Pinpoint the cell where the given text exists, returning its [X, Y] midpoint coordinate. 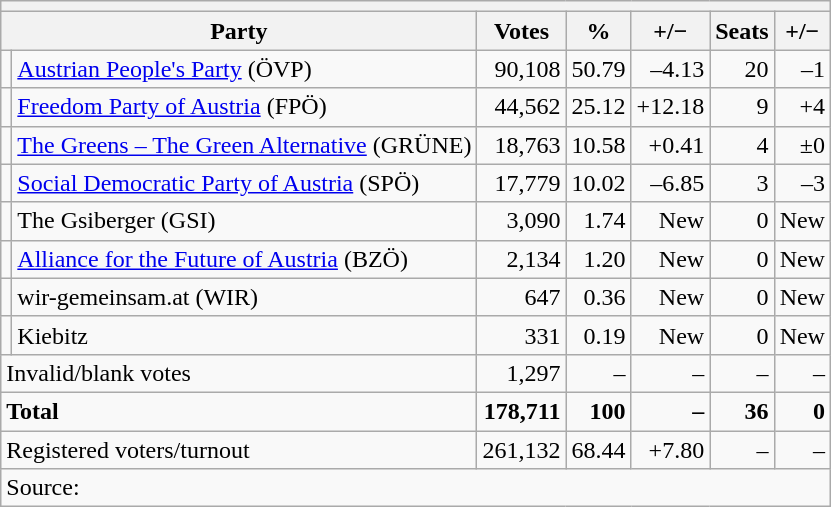
±0 [802, 145]
647 [522, 297]
36 [742, 411]
Registered voters/turnout [239, 449]
Social Democratic Party of Austria (SPÖ) [244, 183]
178,711 [522, 411]
Freedom Party of Austria (FPÖ) [244, 107]
1,297 [522, 373]
+4 [802, 107]
The Gsiberger (GSI) [244, 221]
Total [239, 411]
–4.13 [670, 69]
18,763 [522, 145]
Alliance for the Future of Austria (BZÖ) [244, 259]
The Greens – The Green Alternative (GRÜNE) [244, 145]
9 [742, 107]
1.20 [598, 259]
+0.41 [670, 145]
10.58 [598, 145]
44,562 [522, 107]
Austrian People's Party (ÖVP) [244, 69]
100 [598, 411]
68.44 [598, 449]
25.12 [598, 107]
50.79 [598, 69]
–1 [802, 69]
Party [239, 31]
261,132 [522, 449]
Invalid/blank votes [239, 373]
3 [742, 183]
% [598, 31]
Source: [416, 488]
wir-gemeinsam.at (WIR) [244, 297]
+12.18 [670, 107]
0.36 [598, 297]
20 [742, 69]
–3 [802, 183]
3,090 [522, 221]
Kiebitz [244, 335]
1.74 [598, 221]
90,108 [522, 69]
2,134 [522, 259]
0.19 [598, 335]
Seats [742, 31]
331 [522, 335]
17,779 [522, 183]
+7.80 [670, 449]
–6.85 [670, 183]
Votes [522, 31]
10.02 [598, 183]
4 [742, 145]
